Scan for the cell matching the given text and deliver its (X, Y) coordinate at center. 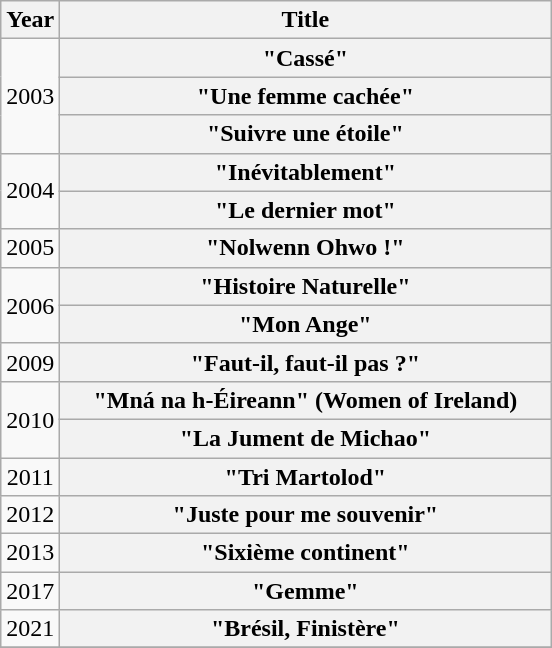
"Juste pour me souvenir" (306, 515)
"Le dernier mot" (306, 210)
2021 (30, 629)
"La Jument de Michao" (306, 438)
2003 (30, 96)
2012 (30, 515)
"Suivre une étoile" (306, 134)
"Tri Martolod" (306, 477)
"Brésil, Finistère" (306, 629)
2005 (30, 248)
"Nolwenn Ohwo !" (306, 248)
"Faut-il, faut-il pas ?" (306, 362)
2006 (30, 305)
"Sixième continent" (306, 553)
2004 (30, 191)
Title (306, 20)
2010 (30, 419)
"Inévitablement" (306, 172)
"Gemme" (306, 591)
2017 (30, 591)
"Cassé" (306, 58)
2011 (30, 477)
"Mon Ange" (306, 324)
"Une femme cachée" (306, 96)
2013 (30, 553)
"Mná na h-Éireann" (Women of Ireland) (306, 400)
2009 (30, 362)
"Histoire Naturelle" (306, 286)
Year (30, 20)
